Determine the [X, Y] coordinate at the center of the cell enclosing the given text.  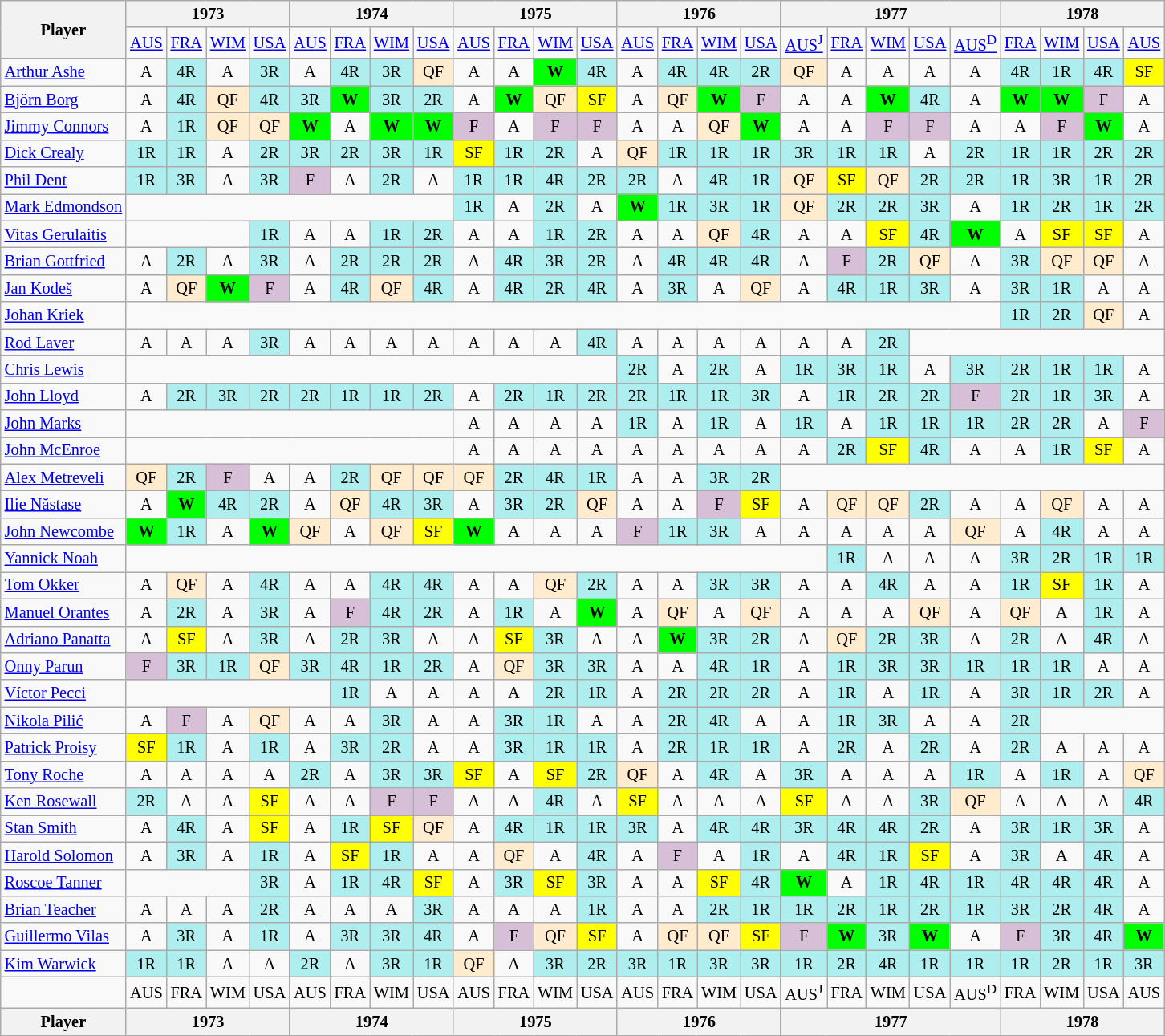
Mark Edmondson [63, 207]
Roscoe Tanner [63, 883]
John Lloyd [63, 396]
Patrick Proisy [63, 747]
Ken Rosewall [63, 802]
Tom Okker [63, 585]
Onny Parun [63, 666]
Manuel Orantes [63, 612]
Jan Kodeš [63, 288]
Chris Lewis [63, 369]
John Marks [63, 423]
Víctor Pecci [63, 693]
Adriano Panatta [63, 640]
Johan Kriek [63, 315]
Björn Borg [63, 100]
Vitas Gerulaitis [63, 234]
John Newcombe [63, 531]
Phil Dent [63, 181]
Brian Gottfried [63, 262]
John McEnroe [63, 450]
Brian Teacher [63, 909]
Kim Warwick [63, 964]
Guillermo Vilas [63, 936]
Dick Crealy [63, 153]
Alex Metreveli [63, 477]
Stan Smith [63, 828]
Ilie Năstase [63, 504]
Jimmy Connors [63, 126]
Yannick Noah [63, 559]
Tony Roche [63, 774]
Harold Solomon [63, 855]
Nikola Pilić [63, 721]
Arthur Ashe [63, 72]
Rod Laver [63, 343]
